Identify which cell holds the provided text, then report its (x, y) central coordinate. 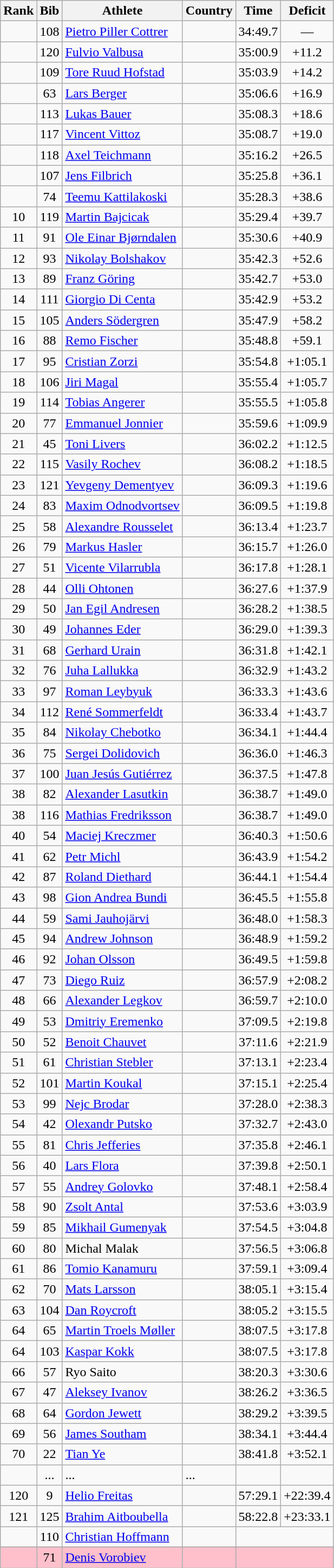
27 (18, 567)
+3:52.1 (307, 1454)
Pietro Piller Cottrer (122, 31)
116 (50, 815)
43 (18, 897)
89 (50, 279)
Martin Troels Møller (122, 1331)
94 (50, 939)
+1:54.4 (307, 877)
36:49.5 (258, 960)
Tore Ruud Hofstad (122, 73)
125 (50, 1516)
65 (50, 1331)
36:43.9 (258, 856)
Tian Ye (122, 1454)
37:56.5 (258, 1248)
37:28.0 (258, 1104)
92 (50, 960)
+16.9 (307, 93)
Sami Jauhojärvi (122, 918)
88 (50, 341)
Markus Hasler (122, 547)
Alexander Lasutkin (122, 794)
13 (18, 279)
24 (18, 506)
+3:44.4 (307, 1434)
Martin Koukal (122, 1083)
Juan Jesús Gutiérrez (122, 774)
Petr Michl (122, 856)
117 (50, 134)
Andrew Johnson (122, 939)
38:41.8 (258, 1454)
+2:46.1 (307, 1145)
103 (50, 1351)
101 (50, 1083)
Lars Flora (122, 1165)
36:57.9 (258, 980)
+40.9 (307, 237)
Diego Ruiz (122, 980)
113 (50, 114)
35:42.9 (258, 300)
38:26.2 (258, 1392)
37 (18, 774)
Maciej Kreczmer (122, 835)
Remo Fischer (122, 341)
33 (18, 691)
10 (18, 217)
Giorgio Di Centa (122, 300)
+1:12.5 (307, 444)
35:30.6 (258, 237)
28 (18, 588)
Vasily Rochev (122, 464)
71 (50, 1557)
37:35.8 (258, 1145)
37:15.1 (258, 1083)
100 (50, 774)
35:08.3 (258, 114)
+1:38.5 (307, 609)
35:42.7 (258, 279)
86 (50, 1269)
82 (50, 794)
+2:23.4 (307, 1062)
Mikhail Gumenyak (122, 1227)
38:34.1 (258, 1434)
36:27.6 (258, 588)
80 (50, 1248)
36:29.0 (258, 630)
Dan Roycroft (122, 1310)
36:09.5 (258, 506)
35:29.4 (258, 217)
35:55.5 (258, 403)
+39.7 (307, 217)
+2:43.0 (307, 1124)
60 (18, 1248)
35 (18, 733)
Mats Larsson (122, 1290)
+1:09.9 (307, 423)
34:49.7 (258, 31)
+2:08.2 (307, 980)
19 (18, 403)
+1:50.6 (307, 835)
Franz Göring (122, 279)
90 (50, 1207)
21 (18, 444)
Fulvio Valbusa (122, 52)
36:40.3 (258, 835)
25 (18, 526)
Brahim Aitboubella (122, 1516)
+1:58.3 (307, 918)
119 (50, 217)
+2:38.3 (307, 1104)
Juha Lallukka (122, 671)
+3:03.9 (307, 1207)
Gerhard Urain (122, 650)
Dmitriy Eremenko (122, 1021)
Christian Hoffmann (122, 1537)
+11.2 (307, 52)
97 (50, 691)
+1:05.7 (307, 382)
Ryo Saito (122, 1372)
Aleksey Ivanov (122, 1392)
Olli Ohtonen (122, 588)
36:37.5 (258, 774)
38:05.1 (258, 1290)
84 (50, 733)
34 (18, 712)
38:05.2 (258, 1310)
26 (18, 547)
+23:33.1 (307, 1516)
106 (50, 382)
36:33.3 (258, 691)
+3:04.8 (307, 1227)
36:48.0 (258, 918)
Tomio Kanamuru (122, 1269)
+26.5 (307, 155)
Lars Berger (122, 93)
36:13.4 (258, 526)
111 (50, 300)
Olexandr Putsko (122, 1124)
+1:05.1 (307, 361)
+2:19.8 (307, 1021)
36:08.2 (258, 464)
15 (18, 320)
48 (18, 1001)
Helio Freitas (122, 1495)
+36.1 (307, 176)
37:48.1 (258, 1186)
Lukas Bauer (122, 114)
14 (18, 300)
67 (18, 1392)
+3:09.4 (307, 1269)
Michal Malak (122, 1248)
Alexandre Rousselet (122, 526)
Vicente Vilarrubla (122, 567)
107 (50, 176)
36:32.9 (258, 671)
+58.2 (307, 320)
35:03.9 (258, 73)
36 (18, 753)
99 (50, 1104)
36:34.1 (258, 733)
+14.2 (307, 73)
46 (18, 960)
35:48.8 (258, 341)
91 (50, 237)
+18.6 (307, 114)
+52.6 (307, 258)
37:54.5 (258, 1227)
36:48.9 (258, 939)
37:11.6 (258, 1042)
+1:59.8 (307, 960)
+3:06.8 (307, 1248)
+1:28.1 (307, 567)
87 (50, 877)
41 (18, 856)
Bib (50, 11)
29 (18, 609)
79 (50, 547)
+59.1 (307, 341)
Roland Diethard (122, 877)
11 (18, 237)
Benoit Chauvet (122, 1042)
37:39.8 (258, 1165)
98 (50, 897)
115 (50, 464)
René Sommerfeldt (122, 712)
69 (18, 1434)
+1:05.8 (307, 403)
Rank (18, 11)
+2:25.4 (307, 1083)
37:53.6 (258, 1207)
Tobias Angerer (122, 403)
Nejc Brodar (122, 1104)
+22:39.4 (307, 1495)
20 (18, 423)
112 (50, 712)
35:06.6 (258, 93)
38:29.2 (258, 1413)
Zsolt Antal (122, 1207)
+1:55.8 (307, 897)
58:22.8 (258, 1516)
Chris Jefferies (122, 1145)
Gion Andrea Bundi (122, 897)
Jan Egil Andresen (122, 609)
37:32.7 (258, 1124)
Teemu Kattilakoski (122, 196)
9 (50, 1495)
36:33.4 (258, 712)
35:55.4 (258, 382)
Yevgeny Dementyev (122, 485)
93 (50, 258)
35:42.3 (258, 258)
57:29.1 (258, 1495)
Christian Stebler (122, 1062)
+1:46.3 (307, 753)
Kaspar Kokk (122, 1351)
Johannes Eder (122, 630)
+1:26.0 (307, 547)
23 (18, 485)
+1:44.4 (307, 733)
30 (18, 630)
83 (50, 506)
35:47.9 (258, 320)
+3:15.5 (307, 1310)
77 (50, 423)
— (307, 31)
17 (18, 361)
85 (50, 1227)
110 (50, 1537)
+53.0 (307, 279)
35:54.8 (258, 361)
Time (258, 11)
+1:43.6 (307, 691)
Anders Södergren (122, 320)
+1:42.1 (307, 650)
105 (50, 320)
+1:47.8 (307, 774)
18 (18, 382)
Gordon Jewett (122, 1413)
35:16.2 (258, 155)
12 (18, 258)
81 (50, 1145)
+3:15.4 (307, 1290)
Emmanuel Jonnier (122, 423)
Cristian Zorzi (122, 361)
+1:59.2 (307, 939)
95 (50, 361)
32 (18, 671)
Denis Vorobiev (122, 1557)
36:59.7 (258, 1001)
Vincent Vittoz (122, 134)
Roman Leybyuk (122, 691)
Jiri Magal (122, 382)
118 (50, 155)
35:28.3 (258, 196)
+1:43.7 (307, 712)
Athlete (122, 11)
Johan Olsson (122, 960)
Axel Teichmann (122, 155)
Toni Livers (122, 444)
+2:21.9 (307, 1042)
75 (50, 753)
36:44.1 (258, 877)
+53.2 (307, 300)
Jens Filbrich (122, 176)
76 (50, 671)
31 (18, 650)
+2:58.4 (307, 1186)
37:59.1 (258, 1269)
+1:19.6 (307, 485)
Country (209, 11)
114 (50, 403)
Ole Einar Bjørndalen (122, 237)
+1:19.8 (307, 506)
Mathias Fredriksson (122, 815)
37:09.5 (258, 1021)
Nikolay Chebotko (122, 733)
+1:23.7 (307, 526)
+3:36.5 (307, 1392)
36:31.8 (258, 650)
+1:43.2 (307, 671)
35:08.7 (258, 134)
+1:54.2 (307, 856)
+2:50.1 (307, 1165)
35:00.9 (258, 52)
36:09.3 (258, 485)
Maxim Odnodvortsev (122, 506)
+2:10.0 (307, 1001)
+3:39.5 (307, 1413)
Andrey Golovko (122, 1186)
16 (18, 341)
Alexander Legkov (122, 1001)
+3:30.6 (307, 1372)
+1:39.3 (307, 630)
Nikolay Bolshakov (122, 258)
36:36.0 (258, 753)
108 (50, 31)
74 (50, 196)
73 (50, 980)
109 (50, 73)
36:45.5 (258, 897)
+19.0 (307, 134)
Deficit (307, 11)
+38.6 (307, 196)
Martin Bajcicak (122, 217)
+1:37.9 (307, 588)
36:28.2 (258, 609)
35:25.8 (258, 176)
+1:18.5 (307, 464)
36:02.2 (258, 444)
38:20.3 (258, 1372)
36:17.8 (258, 567)
Sergei Dolidovich (122, 753)
36:15.7 (258, 547)
35:59.6 (258, 423)
James Southam (122, 1434)
104 (50, 1310)
37:13.1 (258, 1062)
